Provide the [X, Y] coordinate of the cell's center where the given text is located.  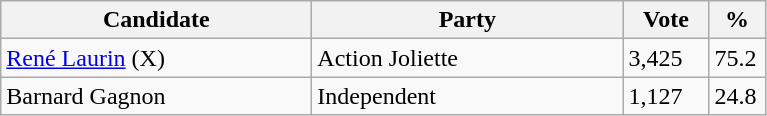
Independent [468, 96]
Barnard Gagnon [156, 96]
Action Joliette [468, 58]
24.8 [737, 96]
3,425 [666, 58]
% [737, 20]
75.2 [737, 58]
1,127 [666, 96]
Party [468, 20]
Vote [666, 20]
Candidate [156, 20]
René Laurin (X) [156, 58]
